Return the (X, Y) coordinate for the center point of the cell that contains the specified text.  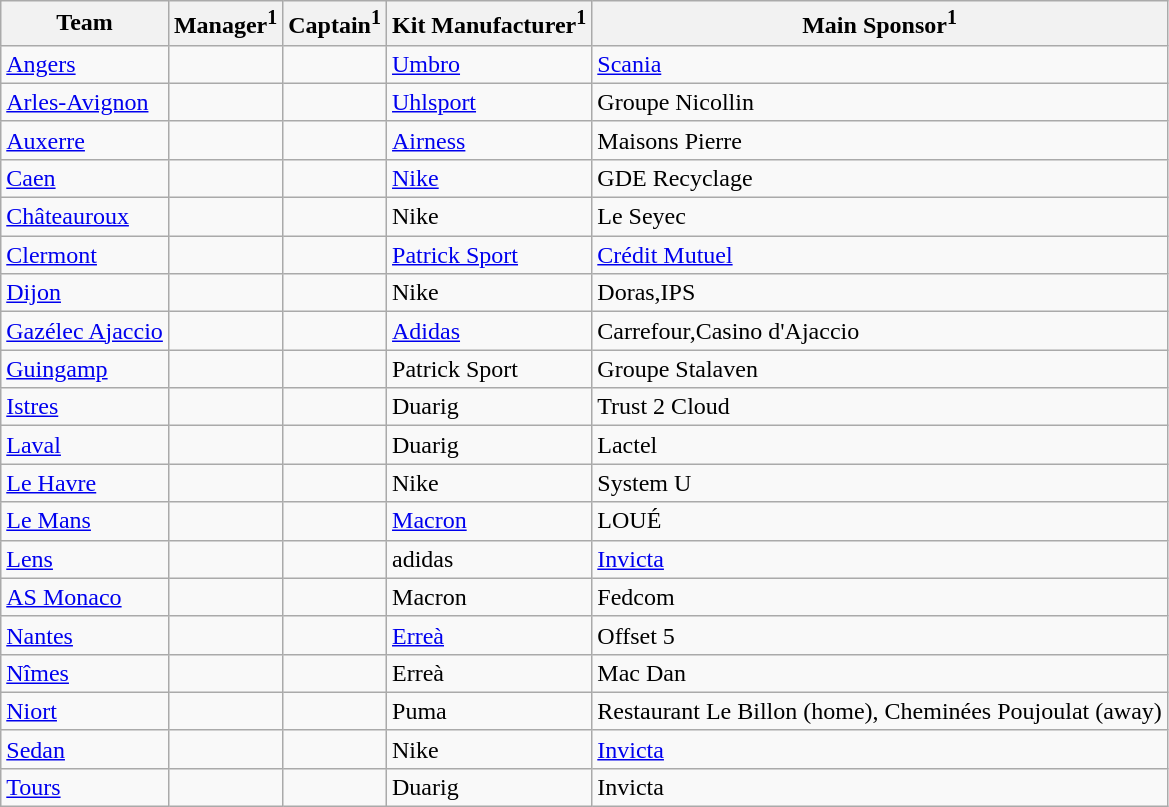
Fedcom (880, 597)
Offset 5 (880, 635)
Mac Dan (880, 673)
Arles-Avignon (85, 102)
Restaurant Le Billon (home), Cheminées Poujoulat (away) (880, 711)
Dijon (85, 293)
Laval (85, 445)
Airness (490, 140)
Groupe Stalaven (880, 369)
Uhlsport (490, 102)
AS Monaco (85, 597)
Le Seyec (880, 217)
Main Sponsor1 (880, 24)
Nîmes (85, 673)
Niort (85, 711)
Trust 2 Cloud (880, 407)
GDE Recyclage (880, 178)
Lens (85, 559)
Adidas (490, 331)
Auxerre (85, 140)
Angers (85, 64)
Doras,IPS (880, 293)
Groupe Nicollin (880, 102)
Guingamp (85, 369)
Maisons Pierre (880, 140)
System U (880, 483)
Clermont (85, 255)
Tours (85, 787)
Umbro (490, 64)
Lactel (880, 445)
Captain1 (335, 24)
Le Mans (85, 521)
Istres (85, 407)
Nantes (85, 635)
Puma (490, 711)
Manager1 (225, 24)
Carrefour,Casino d'Ajaccio (880, 331)
Crédit Mutuel (880, 255)
Sedan (85, 749)
Le Havre (85, 483)
Team (85, 24)
Scania (880, 64)
Châteauroux (85, 217)
adidas (490, 559)
Gazélec Ajaccio (85, 331)
Kit Manufacturer1 (490, 24)
LOUÉ (880, 521)
Caen (85, 178)
